Output the [X, Y] coordinate of the center of the cell containing the given text.  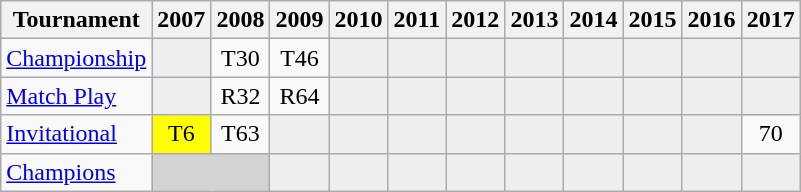
2015 [652, 20]
Tournament [76, 20]
2012 [476, 20]
T63 [240, 134]
2010 [358, 20]
2009 [300, 20]
T30 [240, 58]
2011 [417, 20]
70 [770, 134]
2007 [182, 20]
T6 [182, 134]
Championship [76, 58]
R32 [240, 96]
2017 [770, 20]
Champions [76, 172]
2013 [534, 20]
T46 [300, 58]
2008 [240, 20]
Invitational [76, 134]
2016 [712, 20]
2014 [594, 20]
Match Play [76, 96]
R64 [300, 96]
